Return [x, y] of the center of cell containing provided text 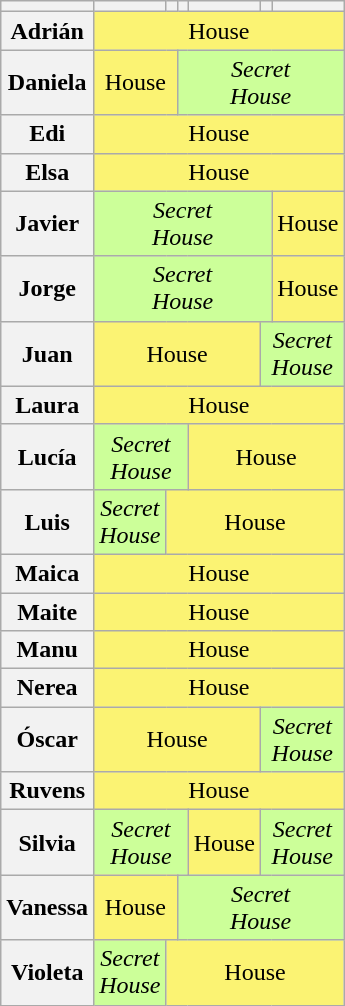
Luis [48, 522]
Violeta [48, 972]
Javier [48, 224]
Daniela [48, 82]
Silvia [48, 842]
Edi [48, 134]
Maite [48, 611]
Laura [48, 405]
Maica [48, 573]
Nerea [48, 688]
Ruvens [48, 791]
Juan [48, 354]
Manu [48, 650]
Adrián [48, 31]
Óscar [48, 740]
Lucía [48, 456]
Elsa [48, 172]
Jorge [48, 288]
Vanessa [48, 908]
